Return (x, y) of the center of cell containing provided text 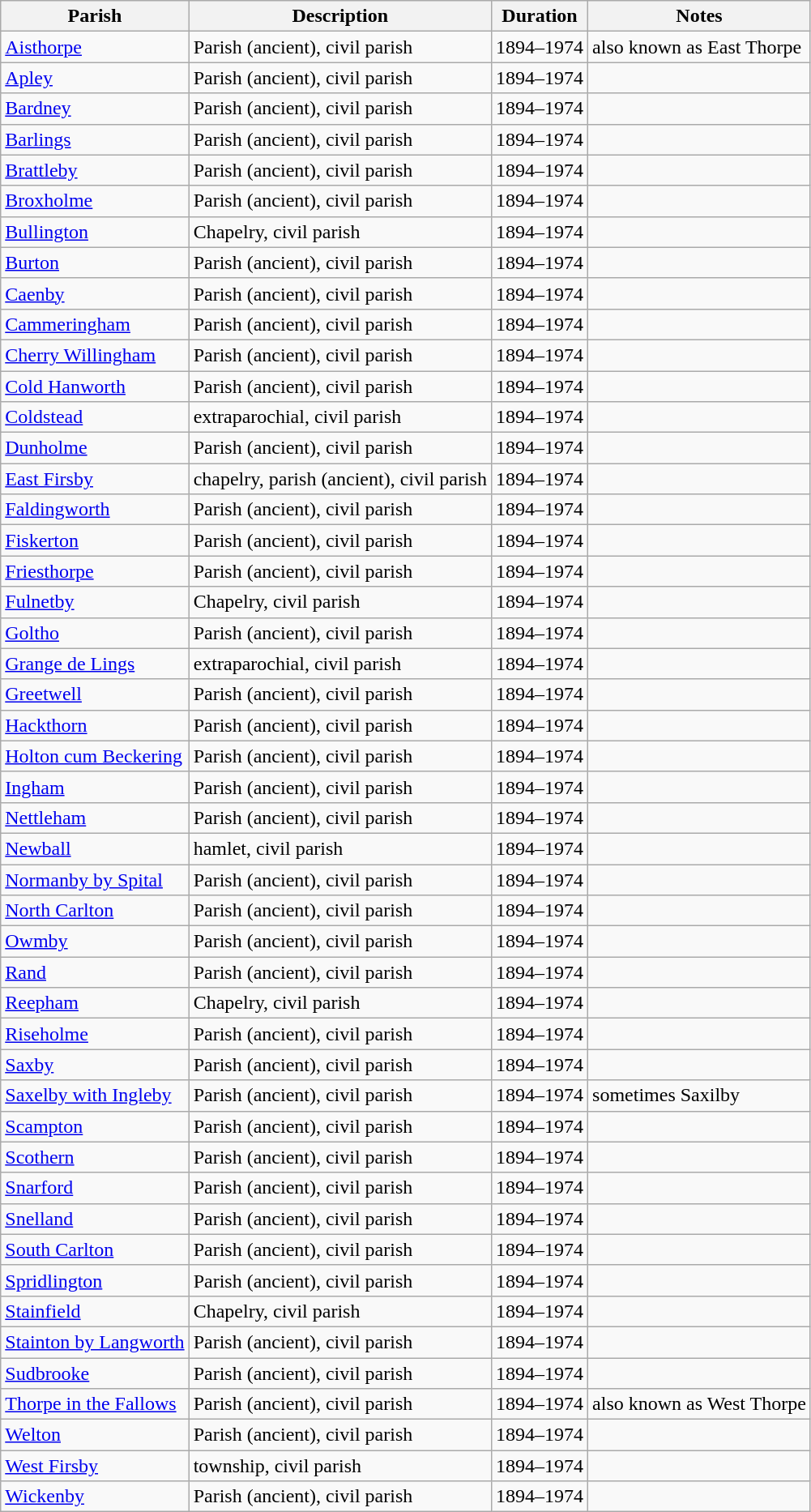
Bullington (95, 232)
Description (340, 16)
Welton (95, 1435)
Scothern (95, 1157)
Spridlington (95, 1280)
East Firsby (95, 479)
Riseholme (95, 1034)
Nettleham (95, 818)
also known as East Thorpe (700, 47)
Sudbrooke (95, 1373)
Cherry Willingham (95, 355)
Friesthorpe (95, 571)
Apley (95, 78)
Goltho (95, 633)
Stainton by Langworth (95, 1342)
Duration (540, 16)
West Firsby (95, 1466)
Newball (95, 848)
Parish (95, 16)
Faldingworth (95, 510)
sometimes Saxilby (700, 1096)
Caenby (95, 293)
hamlet, civil parish (340, 848)
Scampton (95, 1126)
Dunholme (95, 448)
Aisthorpe (95, 47)
Notes (700, 16)
Thorpe in the Fallows (95, 1404)
North Carlton (95, 911)
Reepham (95, 1003)
Snelland (95, 1219)
Fiskerton (95, 540)
South Carlton (95, 1249)
Coldstead (95, 417)
Ingham (95, 787)
Hackthorn (95, 725)
Fulnetby (95, 602)
Barlings (95, 139)
Greetwell (95, 694)
Brattleby (95, 170)
Broxholme (95, 201)
Rand (95, 972)
Holton cum Beckering (95, 756)
Cammeringham (95, 324)
Stainfield (95, 1311)
Snarford (95, 1188)
Bardney (95, 109)
township, civil parish (340, 1466)
Owmby (95, 942)
Burton (95, 263)
chapelry, parish (ancient), civil parish (340, 479)
Saxby (95, 1065)
Wickenby (95, 1497)
Grange de Lings (95, 664)
Normanby by Spital (95, 879)
Saxelby with Ingleby (95, 1096)
also known as West Thorpe (700, 1404)
Cold Hanworth (95, 387)
